Output the [x, y] coordinate of the center of the cell containing the given text.  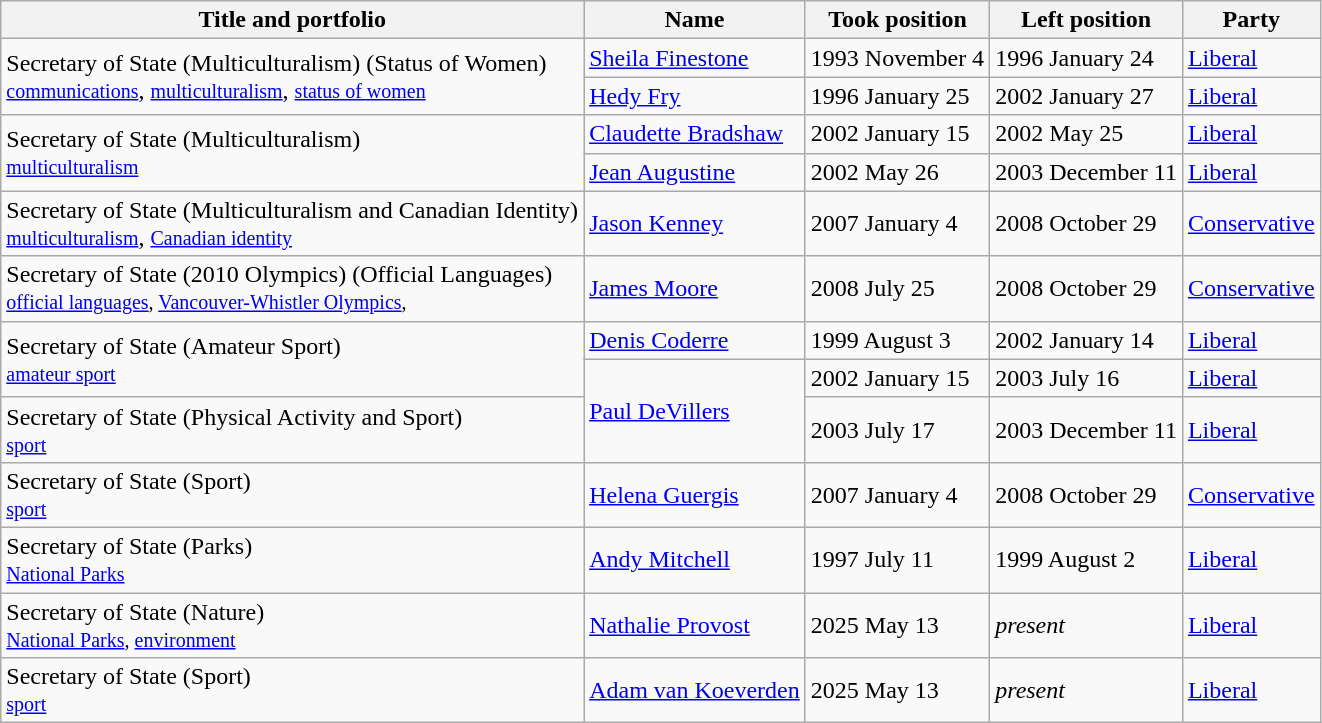
Andy Mitchell [695, 560]
Hedy Fry [695, 96]
Secretary of State (Nature)National Parks, environment [292, 624]
Adam van Koeverden [695, 690]
Took position [897, 20]
1996 January 24 [1086, 58]
Jean Augustine [695, 172]
1993 November 4 [897, 58]
Helena Guergis [695, 494]
Secretary of State (2010 Olympics) (Official Languages)official languages, Vancouver-Whistler Olympics, [292, 288]
Nathalie Provost [695, 624]
Left position [1086, 20]
Denis Coderre [695, 340]
Secretary of State (Multiculturalism)multiculturalism [292, 153]
James Moore [695, 288]
2003 July 16 [1086, 378]
Paul DeVillers [695, 410]
Secretary of State (Multiculturalism and Canadian Identity)multiculturalism, Canadian identity [292, 224]
Name [695, 20]
Claudette Bradshaw [695, 134]
2002 January 14 [1086, 340]
Secretary of State (Multiculturalism) (Status of Women)communications, multiculturalism, status of women [292, 77]
Party [1251, 20]
2002 January 27 [1086, 96]
1999 August 2 [1086, 560]
2002 May 26 [897, 172]
Jason Kenney [695, 224]
1996 January 25 [897, 96]
2002 May 25 [1086, 134]
Title and portfolio [292, 20]
Secretary of State (Physical Activity and Sport)sport [292, 430]
Secretary of State (Amateur Sport)amateur sport [292, 359]
2008 July 25 [897, 288]
Sheila Finestone [695, 58]
1999 August 3 [897, 340]
1997 July 11 [897, 560]
Secretary of State (Parks)National Parks [292, 560]
2003 July 17 [897, 430]
